Search for the cell housing the specified text and yield its [x, y] center coordinate. 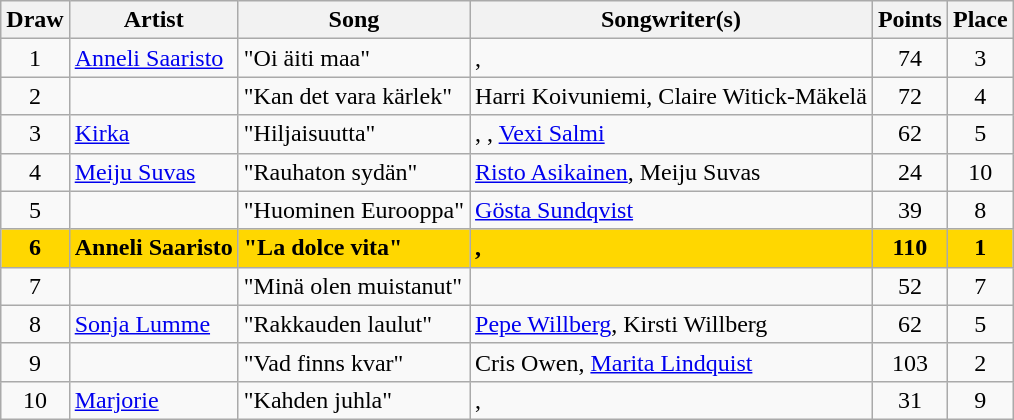
"Huominen Eurooppa" [354, 210]
24 [910, 172]
"La dolce vita" [354, 248]
"Minä olen muistanut" [354, 286]
Song [354, 20]
Place [980, 20]
Kirka [154, 134]
Pepe Willberg, Kirsti Willberg [672, 324]
Draw [35, 20]
, , Vexi Salmi [672, 134]
Meiju Suvas [154, 172]
"Oi äiti maa" [354, 58]
72 [910, 96]
"Rakkauden laulut" [354, 324]
"Hiljaisuutta" [354, 134]
"Kahden juhla" [354, 400]
74 [910, 58]
Songwriter(s) [672, 20]
110 [910, 248]
39 [910, 210]
Gösta Sundqvist [672, 210]
Artist [154, 20]
"Kan det vara kärlek" [354, 96]
"Rauhaton sydän" [354, 172]
Marjorie [154, 400]
Points [910, 20]
103 [910, 362]
31 [910, 400]
Risto Asikainen, Meiju Suvas [672, 172]
Sonja Lumme [154, 324]
Harri Koivuniemi, Claire Witick-Mäkelä [672, 96]
Cris Owen, Marita Lindquist [672, 362]
52 [910, 286]
"Vad finns kvar" [354, 362]
6 [35, 248]
